Return the (X, Y) coordinate for the center point of the cell that contains the specified text.  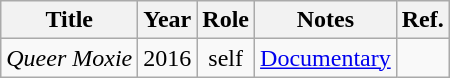
Title (70, 20)
Queer Moxie (70, 58)
2016 (168, 58)
Notes (326, 20)
Year (168, 20)
self (226, 58)
Ref. (422, 20)
Documentary (326, 58)
Role (226, 20)
